Return the [x, y] coordinate for the center point of the cell that contains the specified text.  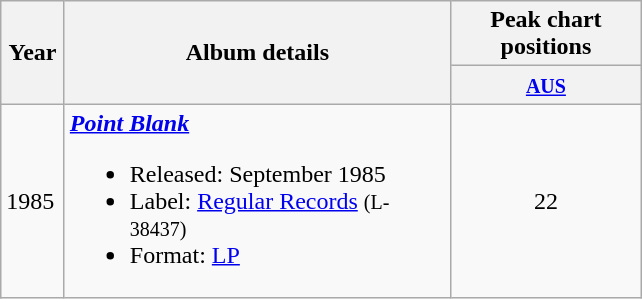
Year [33, 52]
22 [546, 201]
Album details [257, 52]
1985 [33, 201]
Peak chart positions [546, 34]
AUS [546, 85]
Point BlankReleased: September 1985Label: Regular Records (L-38437)Format: LP [257, 201]
